Capture the cell that displays the provided text and extract its [X, Y] central coordinate. 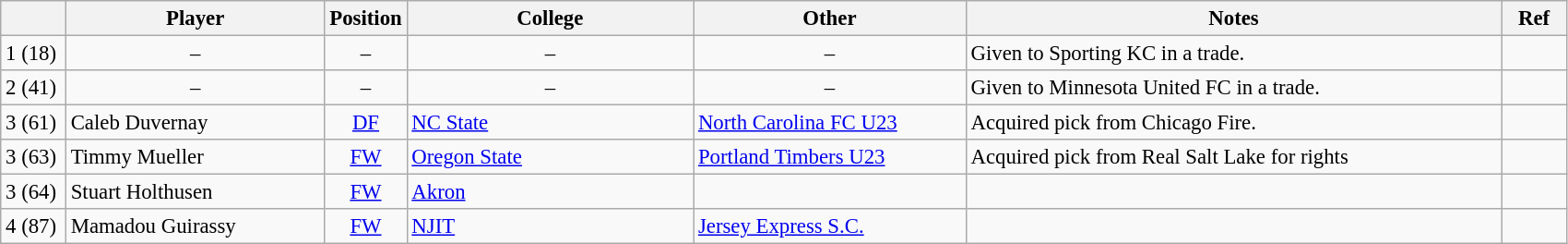
Acquired pick from Chicago Fire. [1234, 123]
Other [830, 18]
NJIT [550, 226]
Stuart Holthusen [196, 192]
1 (18) [33, 54]
3 (61) [33, 123]
Notes [1234, 18]
College [550, 18]
Given to Sporting KC in a trade. [1234, 54]
Akron [550, 192]
2 (41) [33, 88]
3 (63) [33, 157]
Portland Timbers U23 [830, 157]
Mamadou Guirassy [196, 226]
NC State [550, 123]
North Carolina FC U23 [830, 123]
Acquired pick from Real Salt Lake for rights [1234, 157]
4 (87) [33, 226]
Caleb Duvernay [196, 123]
Given to Minnesota United FC in a trade. [1234, 88]
Player [196, 18]
DF [365, 123]
Jersey Express S.C. [830, 226]
Timmy Mueller [196, 157]
3 (64) [33, 192]
Oregon State [550, 157]
Ref [1535, 18]
Position [365, 18]
